Return the (x, y) coordinate for the center point of the cell that contains the specified text.  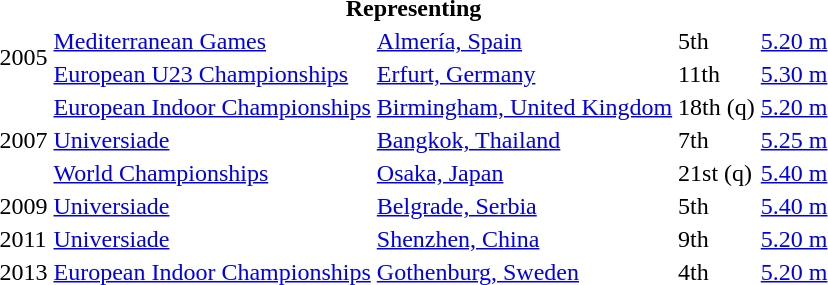
Belgrade, Serbia (524, 206)
European Indoor Championships (212, 107)
Birmingham, United Kingdom (524, 107)
European U23 Championships (212, 74)
11th (717, 74)
Bangkok, Thailand (524, 140)
Almería, Spain (524, 41)
Shenzhen, China (524, 239)
Mediterranean Games (212, 41)
9th (717, 239)
Osaka, Japan (524, 173)
7th (717, 140)
Erfurt, Germany (524, 74)
World Championships (212, 173)
18th (q) (717, 107)
21st (q) (717, 173)
